Extract the [x, y] coordinate from the center of the cell holding the provided text.  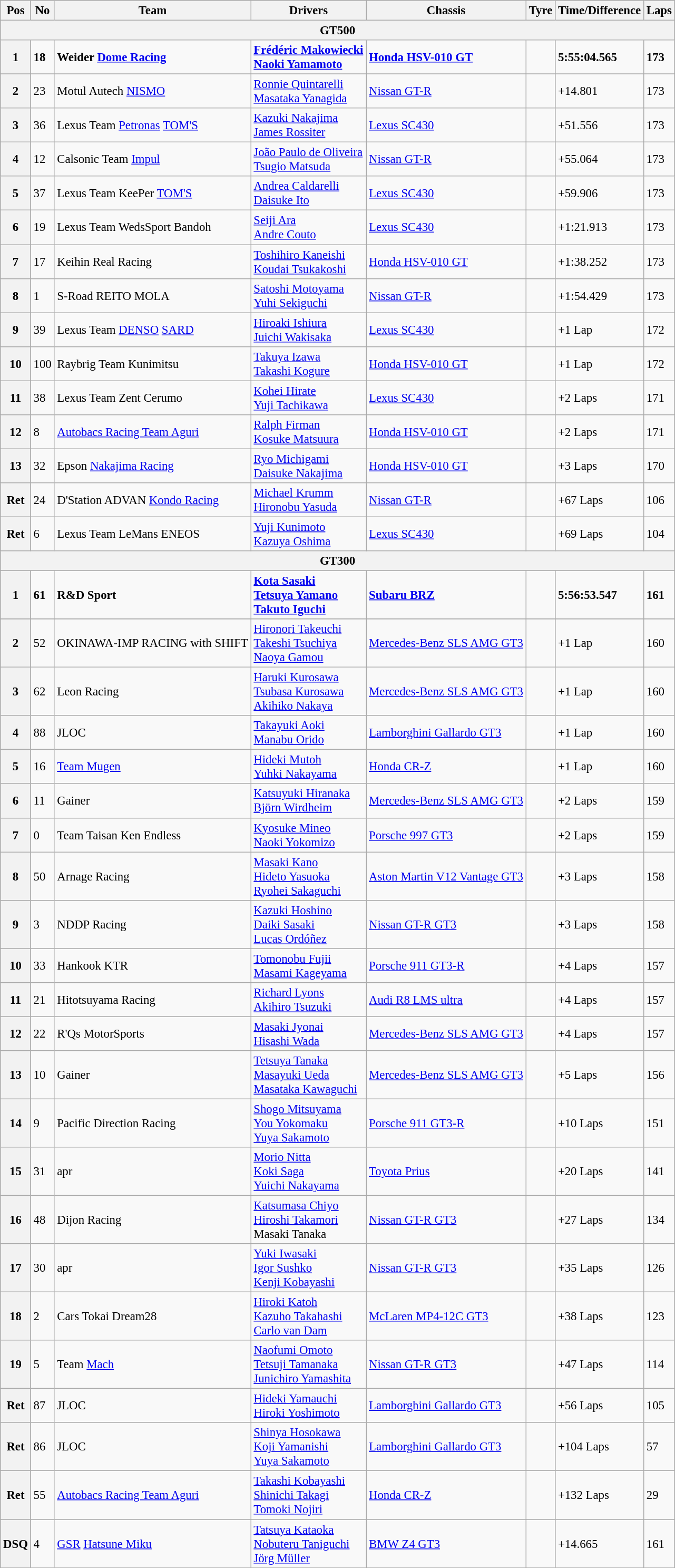
Cars Tokai Dream28 [153, 1317]
+55.064 [600, 159]
Kota Sasaki Tetsuya Yamano Takuto Iguchi [309, 595]
Hiroki Katoh Kazuho Takahashi Carlo van Dam [309, 1317]
+132 Laps [600, 1495]
36 [42, 125]
15 [16, 1172]
134 [659, 1220]
+69 Laps [600, 534]
Frédéric Makowiecki Naoki Yamamoto [309, 57]
+51.556 [600, 125]
Epson Nakajima Racing [153, 466]
Team Taisan Ken Endless [153, 835]
Team [153, 11]
Yuji Kunimoto Kazuya Oshima [309, 534]
Ronnie Quintarelli Masataka Yanagida [309, 92]
30 [42, 1268]
+20 Laps [600, 1172]
+56 Laps [600, 1406]
Kazuki Nakajima James Rossiter [309, 125]
+1:38.252 [600, 262]
100 [42, 364]
57 [659, 1447]
Lexus Team WedsSport Bandoh [153, 228]
Hironori Takeuchi Takeshi Tsuchiya Naoya Gamou [309, 643]
McLaren MP4-12C GT3 [446, 1317]
31 [42, 1172]
87 [42, 1406]
123 [659, 1317]
Lexus Team DENSO SARD [153, 330]
141 [659, 1172]
Hideki Mutoh Yuhki Nakayama [309, 767]
OKINAWA-IMP RACING with SHIFT [153, 643]
+104 Laps [600, 1447]
GSR Hatsune Miku [153, 1544]
Toshihiro Kaneishi Koudai Tsukakoshi [309, 262]
88 [42, 733]
Hitotsuyama Racing [153, 1000]
+1:54.429 [600, 295]
Richard Lyons Akihiro Tsuzuki [309, 1000]
5:55:04.565 [600, 57]
Dijon Racing [153, 1220]
151 [659, 1123]
+47 Laps [600, 1364]
Takashi Kobayashi Shinichi Takagi Tomoki Nojiri [309, 1495]
Lexus Team Petronas TOM'S [153, 125]
Pacific Direction Racing [153, 1123]
Toyota Prius [446, 1172]
Weider Dome Racing [153, 57]
+38 Laps [600, 1317]
38 [42, 398]
Lexus Team KeePer TOM'S [153, 193]
Shogo Mitsuyama You Yokomaku Yuya Sakamoto [309, 1123]
Yuki Iwasaki Igor Sushko Kenji Kobayashi [309, 1268]
Drivers [309, 11]
5:56:53.547 [600, 595]
32 [42, 466]
Tatsuya Kataoka Nobuteru Taniguchi Jörg Müller [309, 1544]
Kyosuke Mineo Naoki Yokomizo [309, 835]
No [42, 11]
R&D Sport [153, 595]
Andrea Caldarelli Daisuke Ito [309, 193]
114 [659, 1364]
Morio Nitta Koki Saga Yuichi Nakayama [309, 1172]
Kazuki Hoshino Daiki Sasaki Lucas Ordóñez [309, 924]
Audi R8 LMS ultra [446, 1000]
+14.801 [600, 92]
GT300 [337, 561]
Team Mugen [153, 767]
22 [42, 1033]
S-Road REITO MOLA [153, 295]
BMW Z4 GT3 [446, 1544]
Chassis [446, 11]
Raybrig Team Kunimitsu [153, 364]
+5 Laps [600, 1075]
Aston Martin V12 Vantage GT3 [446, 876]
21 [42, 1000]
Hiroaki Ishiura Juichi Wakisaka [309, 330]
24 [42, 500]
Katsumasa Chiyo Hiroshi Takamori Masaki Tanaka [309, 1220]
Calsonic Team Impul [153, 159]
Subaru BRZ [446, 595]
Takayuki Aoki Manabu Orido [309, 733]
Masaki Jyonai Hisashi Wada [309, 1033]
Takuya Izawa Takashi Kogure [309, 364]
86 [42, 1447]
Seiji Ara Andre Couto [309, 228]
170 [659, 466]
Motul Autech NISMO [153, 92]
Satoshi Motoyama Yuhi Sekiguchi [309, 295]
João Paulo de Oliveira Tsugio Matsuda [309, 159]
48 [42, 1220]
GT500 [337, 31]
37 [42, 193]
Lexus Team LeMans ENEOS [153, 534]
DSQ [16, 1544]
39 [42, 330]
Pos [16, 11]
0 [42, 835]
104 [659, 534]
Porsche 997 GT3 [446, 835]
Michael Krumm Hironobu Yasuda [309, 500]
+10 Laps [600, 1123]
+1:21.913 [600, 228]
Lexus Team Zent Cerumo [153, 398]
Team Mach [153, 1364]
+14.665 [600, 1544]
52 [42, 643]
Keihin Real Racing [153, 262]
R'Qs MotorSports [153, 1033]
33 [42, 966]
+27 Laps [600, 1220]
+35 Laps [600, 1268]
Ralph Firman Kosuke Matsuura [309, 432]
29 [659, 1495]
14 [16, 1123]
D'Station ADVAN Kondo Racing [153, 500]
62 [42, 692]
Shinya Hosokawa Koji Yamanishi Yuya Sakamoto [309, 1447]
Masaki Kano Hideto Yasuoka Ryohei Sakaguchi [309, 876]
Hideki Yamauchi Hiroki Yoshimoto [309, 1406]
156 [659, 1075]
Laps [659, 11]
Hankook KTR [153, 966]
Leon Racing [153, 692]
Tetsuya Tanaka Masayuki Ueda Masataka Kawaguchi [309, 1075]
126 [659, 1268]
106 [659, 500]
105 [659, 1406]
Katsuyuki Hiranaka Björn Wirdheim [309, 801]
Time/Difference [600, 11]
50 [42, 876]
Haruki Kurosawa Tsubasa Kurosawa Akihiko Nakaya [309, 692]
61 [42, 595]
23 [42, 92]
+59.906 [600, 193]
Arnage Racing [153, 876]
Naofumi Omoto Tetsuji Tamanaka Junichiro Yamashita [309, 1364]
55 [42, 1495]
Tomonobu Fujii Masami Kageyama [309, 966]
Kohei Hirate Yuji Tachikawa [309, 398]
NDDP Racing [153, 924]
Tyre [541, 11]
Ryo Michigami Daisuke Nakajima [309, 466]
+67 Laps [600, 500]
